Find where the given text appears and provide that cell's center as (x, y) coordinate. 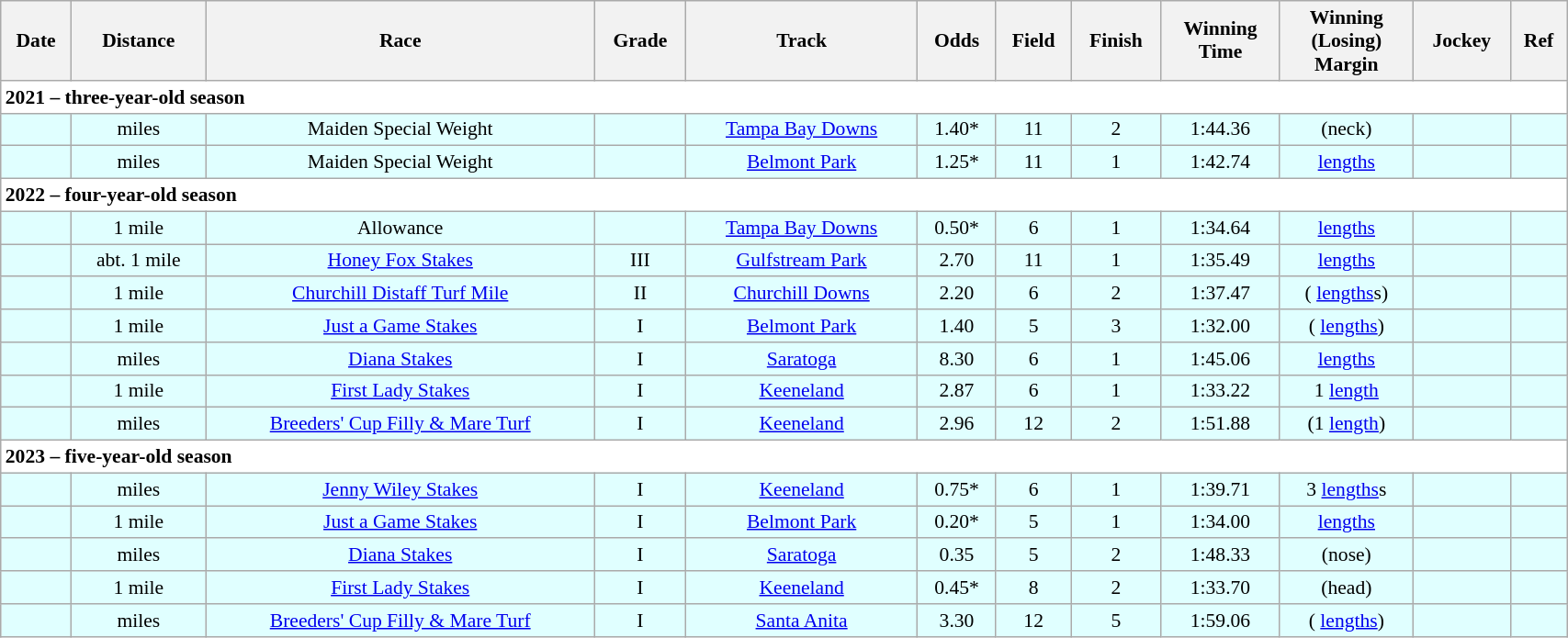
0.45* (957, 588)
1.25* (957, 162)
1:33.22 (1221, 391)
1.40* (957, 129)
Honey Fox Stakes (400, 261)
abt. 1 mile (138, 261)
8 (1033, 588)
1:42.74 (1221, 162)
WinningTime (1221, 40)
2023 – five-year-old season (784, 457)
Churchill Distaff Turf Mile (400, 294)
2.96 (957, 424)
2.70 (957, 261)
Field (1033, 40)
Jenny Wiley Stakes (400, 489)
2021 – three-year-old season (784, 97)
Date (37, 40)
Santa Anita (801, 621)
(nose) (1347, 555)
Allowance (400, 228)
0.35 (957, 555)
Gulfstream Park (801, 261)
II (639, 294)
2.20 (957, 294)
III (639, 261)
Finish (1116, 40)
Grade (639, 40)
2022 – four-year-old season (784, 196)
1:48.33 (1221, 555)
3 lengthss (1347, 489)
1:33.70 (1221, 588)
0.50* (957, 228)
Ref (1538, 40)
1:34.00 (1221, 522)
Track (801, 40)
Churchill Downs (801, 294)
Race (400, 40)
1:35.49 (1221, 261)
1:51.88 (1221, 424)
0.75* (957, 489)
Odds (957, 40)
0.20* (957, 522)
(neck) (1347, 129)
1:44.36 (1221, 129)
3 (1116, 326)
Winning(Losing)Margin (1347, 40)
1:37.47 (1221, 294)
1:32.00 (1221, 326)
1.40 (957, 326)
1:39.71 (1221, 489)
1:45.06 (1221, 359)
(1 length) (1347, 424)
3.30 (957, 621)
(head) (1347, 588)
1:59.06 (1221, 621)
Distance (138, 40)
1:34.64 (1221, 228)
( lengthss) (1347, 294)
2.87 (957, 391)
1 length (1347, 391)
Jockey (1461, 40)
8.30 (957, 359)
